Find where the given text appears and provide that cell's center as (X, Y) coordinate. 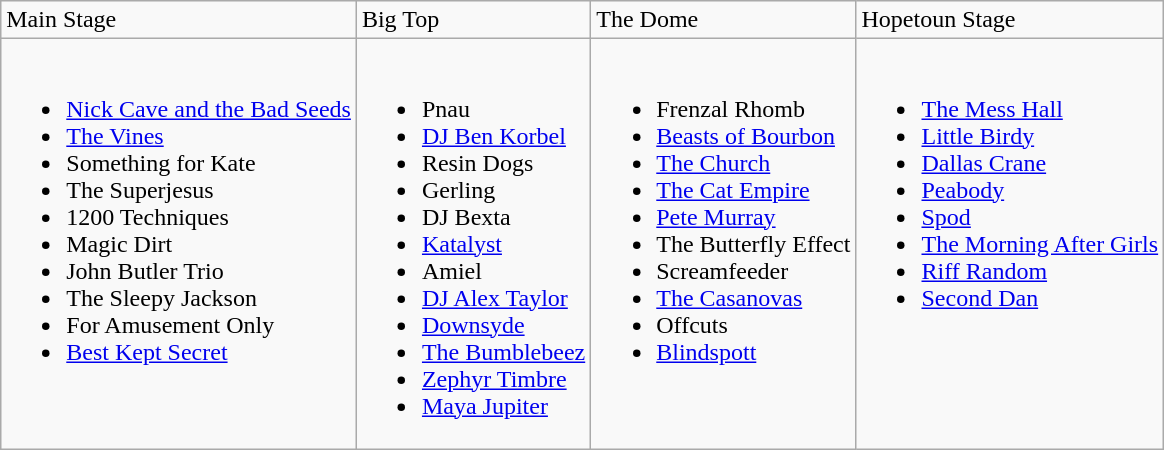
The Dome (724, 20)
The Mess HallLittle BirdyDallas CranePeabodySpodThe Morning After GirlsRiff RandomSecond Dan (1010, 244)
Big Top (473, 20)
Frenzal RhombBeasts of BourbonThe ChurchThe Cat EmpirePete MurrayThe Butterfly EffectScreamfeederThe CasanovasOffcutsBlindspott (724, 244)
Hopetoun Stage (1010, 20)
PnauDJ Ben KorbelResin DogsGerlingDJ BextaKatalystAmielDJ Alex TaylorDownsydeThe BumblebeezZephyr TimbreMaya Jupiter (473, 244)
Main Stage (179, 20)
